Return the [x, y] coordinate for the center point of the cell that contains the specified text.  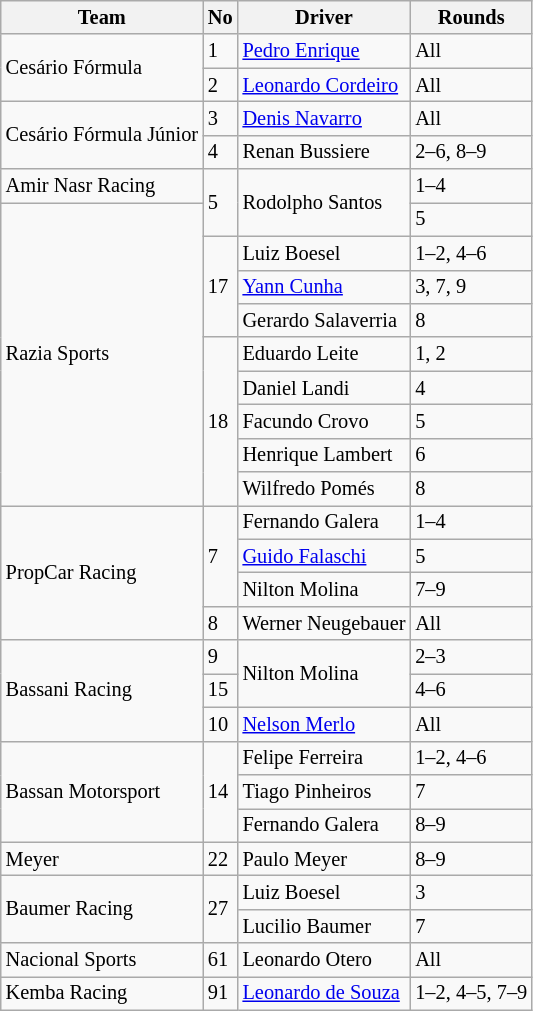
Cesário Fórmula [102, 68]
2–3 [471, 657]
Lucilio Baumer [324, 926]
Wilfredo Pomés [324, 489]
Rounds [471, 17]
22 [220, 859]
Nacional Sports [102, 960]
3, 7, 9 [471, 287]
Daniel Landi [324, 388]
2 [220, 85]
Amir Nasr Racing [102, 186]
91 [220, 993]
1–2, 4–5, 7–9 [471, 993]
2–6, 8–9 [471, 152]
Nelson Merlo [324, 724]
Cesário Fórmula Júnior [102, 134]
Baumer Racing [102, 908]
27 [220, 908]
Bassan Motorsport [102, 792]
Yann Cunha [324, 287]
Renan Bussiere [324, 152]
Paulo Meyer [324, 859]
Driver [324, 17]
PropCar Racing [102, 572]
9 [220, 657]
Leonardo Otero [324, 960]
1 [220, 51]
10 [220, 724]
Guido Falaschi [324, 556]
Leonardo de Souza [324, 993]
Leonardo Cordeiro [324, 85]
6 [471, 455]
Facundo Crovo [324, 421]
Meyer [102, 859]
17 [220, 286]
Tiago Pinheiros [324, 791]
7–9 [471, 589]
14 [220, 792]
18 [220, 421]
15 [220, 690]
4–6 [471, 690]
Eduardo Leite [324, 354]
1, 2 [471, 354]
Denis Navarro [324, 118]
Razia Sports [102, 354]
Werner Neugebauer [324, 623]
Henrique Lambert [324, 455]
Bassani Racing [102, 690]
Rodolpho Santos [324, 202]
Kemba Racing [102, 993]
No [220, 17]
Pedro Enrique [324, 51]
61 [220, 960]
Felipe Ferreira [324, 758]
Team [102, 17]
Gerardo Salaverria [324, 320]
